Output the [x, y] coordinate of the center of the cell containing the given text.  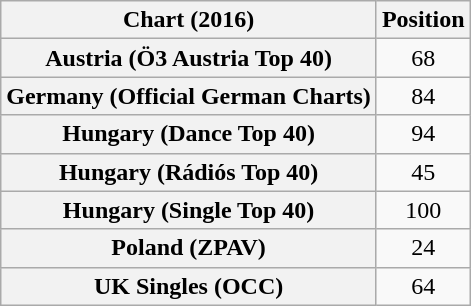
100 [423, 210]
68 [423, 58]
Hungary (Single Top 40) [189, 210]
Chart (2016) [189, 20]
64 [423, 286]
24 [423, 248]
94 [423, 134]
Austria (Ö3 Austria Top 40) [189, 58]
Hungary (Dance Top 40) [189, 134]
Germany (Official German Charts) [189, 96]
84 [423, 96]
Poland (ZPAV) [189, 248]
45 [423, 172]
UK Singles (OCC) [189, 286]
Hungary (Rádiós Top 40) [189, 172]
Position [423, 20]
